Detect which cell encompasses the target text, then output its [X, Y] center coordinate. 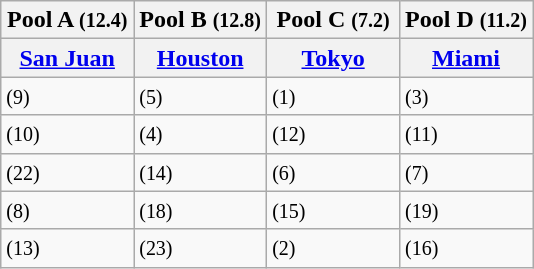
(8) [68, 210]
(6) [334, 172]
(7) [466, 172]
(1) [334, 96]
(18) [200, 210]
(15) [334, 210]
San Juan [68, 58]
(12) [334, 134]
Houston [200, 58]
(13) [68, 248]
(23) [200, 248]
(14) [200, 172]
Pool C (7.2) [334, 20]
(22) [68, 172]
(19) [466, 210]
(9) [68, 96]
Tokyo [334, 58]
Miami [466, 58]
Pool D (11.2) [466, 20]
(5) [200, 96]
(4) [200, 134]
(2) [334, 248]
(11) [466, 134]
(10) [68, 134]
(3) [466, 96]
Pool A (12.4) [68, 20]
Pool B (12.8) [200, 20]
(16) [466, 248]
